Capture the cell that displays the provided text and extract its (X, Y) central coordinate. 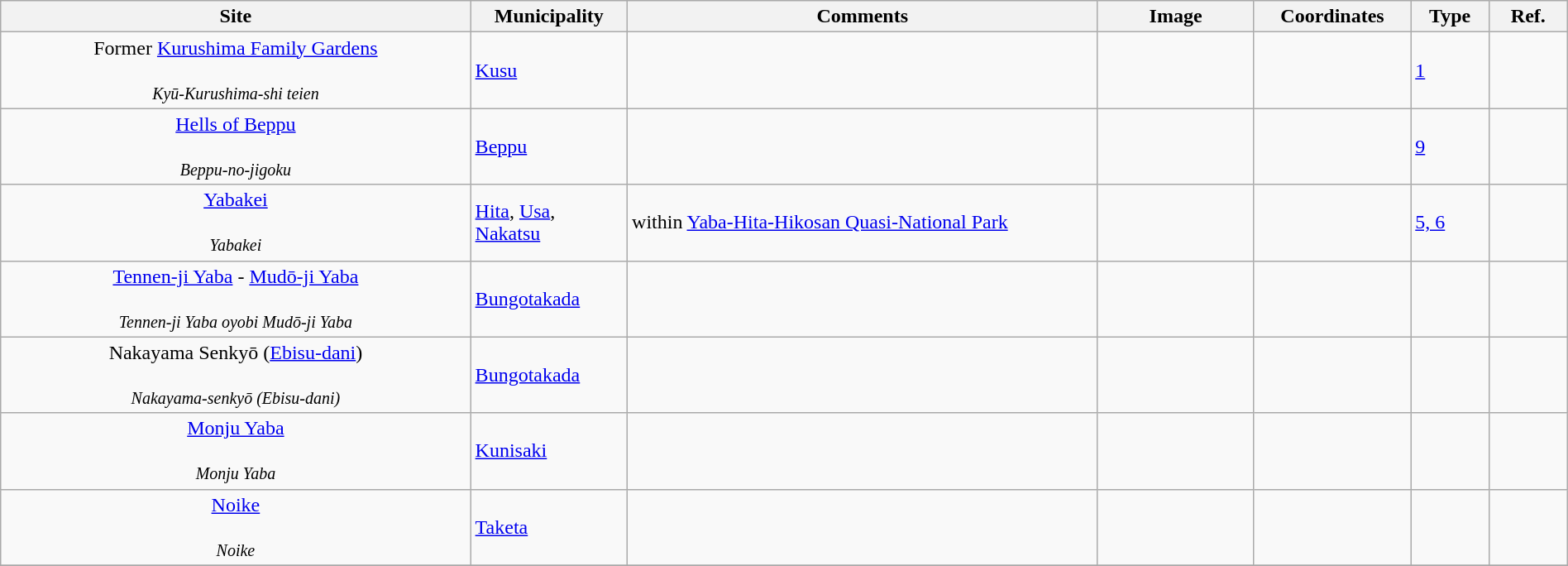
Hells of BeppuBeppu-no-jigoku (236, 146)
1 (1451, 70)
Beppu (549, 146)
Image (1176, 17)
Coordinates (1331, 17)
within Yaba-Hita-Hikosan Quasi-National Park (863, 223)
Type (1451, 17)
YabakeiYabakei (236, 223)
Comments (863, 17)
5, 6 (1451, 223)
Taketa (549, 527)
9 (1451, 146)
Hita, Usa, Nakatsu (549, 223)
Tennen-ji Yaba - Mudō-ji YabaTennen-ji Yaba oyobi Mudō-ji Yaba (236, 299)
Site (236, 17)
Municipality (549, 17)
NoikeNoike (236, 527)
Monju YabaMonju Yaba (236, 451)
Nakayama Senkyō (Ebisu-dani)Nakayama-senkyō (Ebisu-dani) (236, 375)
Former Kurushima Family GardensKyū-Kurushima-shi teien (236, 70)
Ref. (1528, 17)
Kunisaki (549, 451)
Kusu (549, 70)
